Capture the cell that displays the provided text and extract its (x, y) central coordinate. 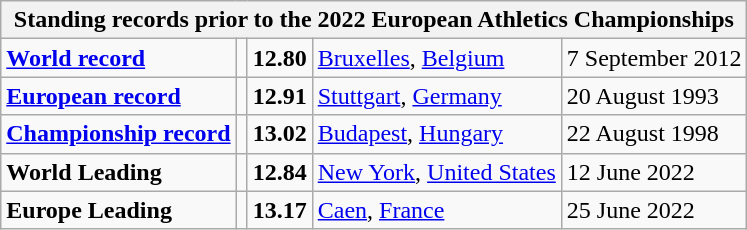
22 August 1998 (654, 134)
12.91 (280, 96)
European record (118, 96)
20 August 1993 (654, 96)
Europe Leading (118, 210)
13.02 (280, 134)
Championship record (118, 134)
12 June 2022 (654, 172)
New York, United States (436, 172)
12.80 (280, 58)
Budapest, Hungary (436, 134)
7 September 2012 (654, 58)
Bruxelles, Belgium (436, 58)
Stuttgart, Germany (436, 96)
World Leading (118, 172)
25 June 2022 (654, 210)
World record (118, 58)
Caen, France (436, 210)
12.84 (280, 172)
Standing records prior to the 2022 European Athletics Championships (374, 20)
13.17 (280, 210)
